Pinpoint the cell where the given text exists, returning its (X, Y) midpoint coordinate. 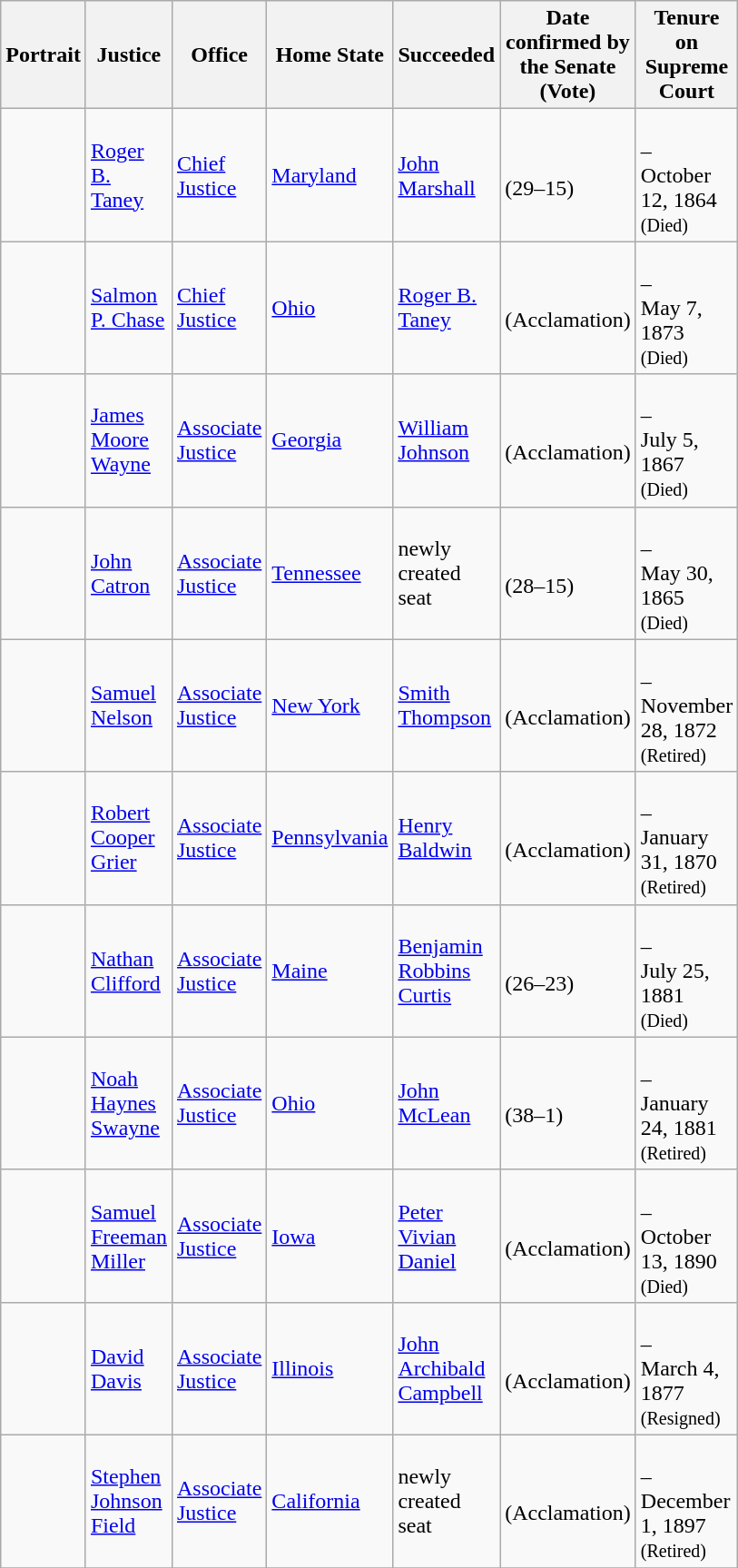
Peter Vivian Daniel (447, 1236)
–July 5, 1867(Died) (686, 440)
John McLean (447, 1103)
New York (330, 705)
Smith Thompson (447, 705)
Tennessee (330, 573)
John Catron (129, 573)
(38–1) (568, 1103)
Illinois (330, 1368)
Stephen Johnson Field (129, 1501)
Noah Haynes Swayne (129, 1103)
Date confirmed by the Senate(Vote) (568, 54)
–July 25, 1881(Died) (686, 971)
John Marshall (447, 175)
Justice (129, 54)
Maine (330, 971)
–March 4, 1877(Resigned) (686, 1368)
Portrait (44, 54)
Robert Cooper Grier (129, 838)
–November 28, 1872(Retired) (686, 705)
John Archibald Campbell (447, 1368)
Pennsylvania (330, 838)
Tenure on Supreme Court (686, 54)
–January 24, 1881(Retired) (686, 1103)
Benjamin Robbins Curtis (447, 971)
Henry Baldwin (447, 838)
Samuel Nelson (129, 705)
Salmon P. Chase (129, 308)
–January 31, 1870(Retired) (686, 838)
Maryland (330, 175)
David Davis (129, 1368)
–May 30, 1865(Died) (686, 573)
–October 13, 1890(Died) (686, 1236)
–May 7, 1873(Died) (686, 308)
California (330, 1501)
Office (219, 54)
Home State (330, 54)
Nathan Clifford (129, 971)
Samuel Freeman Miller (129, 1236)
(29–15) (568, 175)
–October 12, 1864(Died) (686, 175)
–December 1, 1897(Retired) (686, 1501)
(28–15) (568, 573)
James Moore Wayne (129, 440)
Succeeded (447, 54)
(26–23) (568, 971)
Iowa (330, 1236)
William Johnson (447, 440)
Georgia (330, 440)
